Search for the cell housing the specified text and yield its (X, Y) center coordinate. 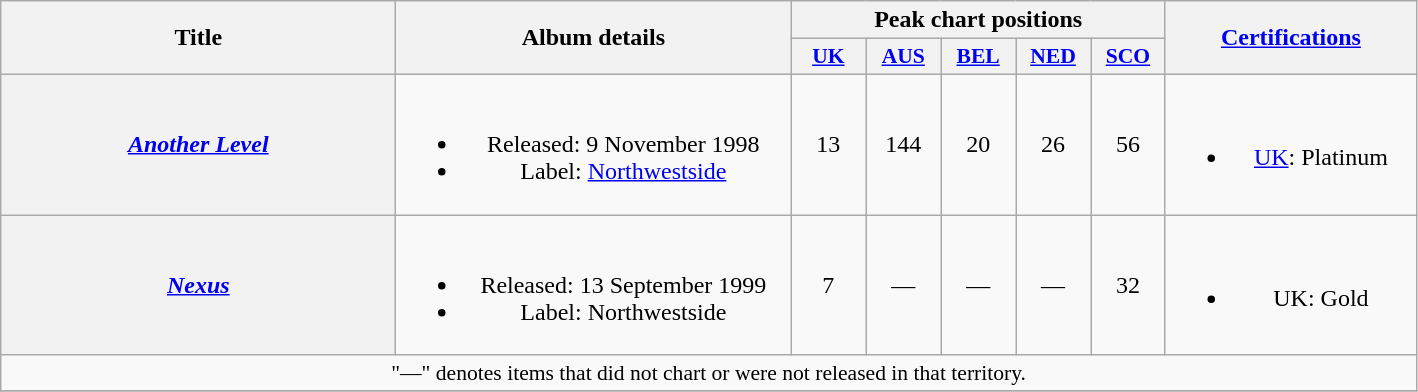
Released: 13 September 1999Label: Northwestside (594, 284)
7 (828, 284)
26 (1054, 144)
13 (828, 144)
Title (198, 38)
32 (1128, 284)
Released: 9 November 1998Label: Northwestside (594, 144)
Another Level (198, 144)
SCO (1128, 57)
NED (1054, 57)
56 (1128, 144)
Certifications (1290, 38)
144 (904, 144)
UK (828, 57)
UK: Gold (1290, 284)
Album details (594, 38)
Peak chart positions (978, 20)
BEL (978, 57)
AUS (904, 57)
"—" denotes items that did not chart or were not released in that territory. (709, 373)
20 (978, 144)
UK: Platinum (1290, 144)
Nexus (198, 284)
